Determine the [X, Y] coordinate at the center of the cell enclosing the given text.  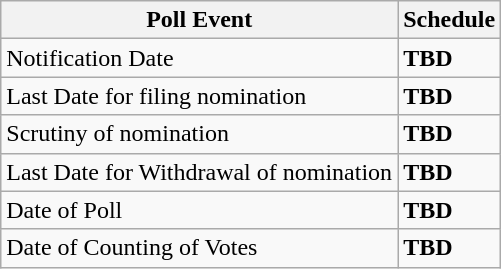
Notification Date [200, 58]
Date of Poll [200, 210]
Date of Counting of Votes [200, 248]
Poll Event [200, 20]
Scrutiny of nomination [200, 134]
Last Date for filing nomination [200, 96]
Last Date for Withdrawal of nomination [200, 172]
Schedule [450, 20]
